Pinpoint the cell where the given text exists, returning its [X, Y] midpoint coordinate. 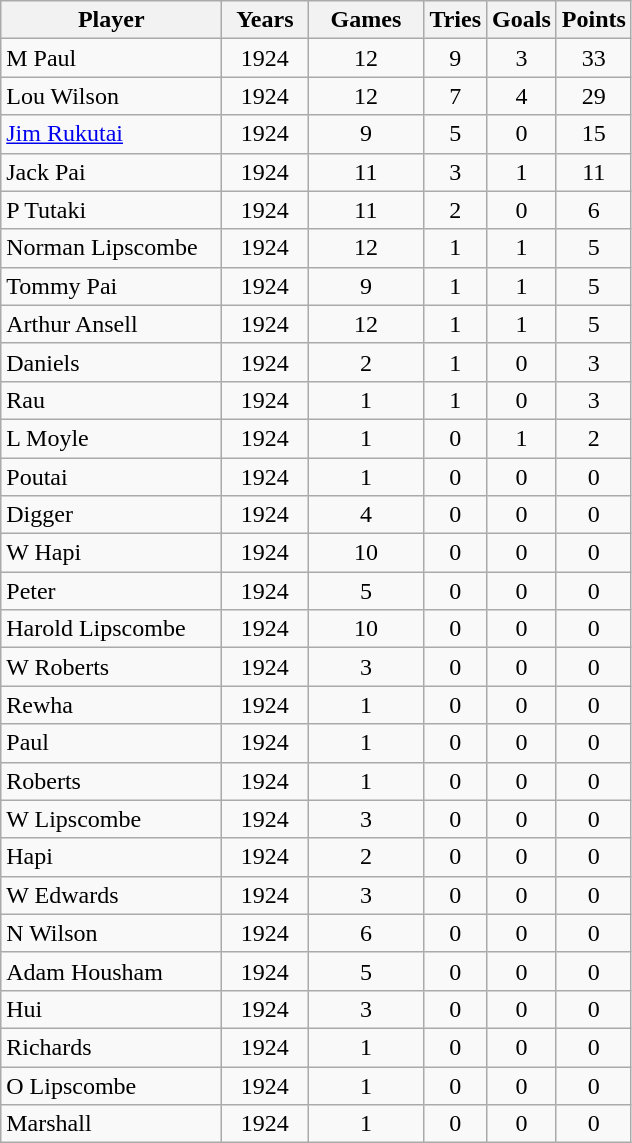
Adam Housham [112, 971]
Richards [112, 1047]
29 [594, 96]
W Edwards [112, 895]
Marshall [112, 1124]
Points [594, 20]
Tommy Pai [112, 286]
Tries [456, 20]
Jim Rukutai [112, 134]
Arthur Ansell [112, 324]
M Paul [112, 58]
Harold Lipscombe [112, 629]
Goals [522, 20]
Paul [112, 743]
Games [366, 20]
Digger [112, 515]
W Roberts [112, 667]
Rewha [112, 705]
15 [594, 134]
33 [594, 58]
Player [112, 20]
7 [456, 96]
W Lipscombe [112, 819]
Peter [112, 591]
Roberts [112, 781]
Poutai [112, 477]
Jack Pai [112, 172]
W Hapi [112, 553]
P Tutaki [112, 210]
Years [265, 20]
Hui [112, 1009]
Rau [112, 400]
Norman Lipscombe [112, 248]
O Lipscombe [112, 1085]
Hapi [112, 857]
Daniels [112, 362]
N Wilson [112, 933]
L Moyle [112, 438]
Lou Wilson [112, 96]
